From the cell containing the given text, extract its center point as (X, Y) coordinate. 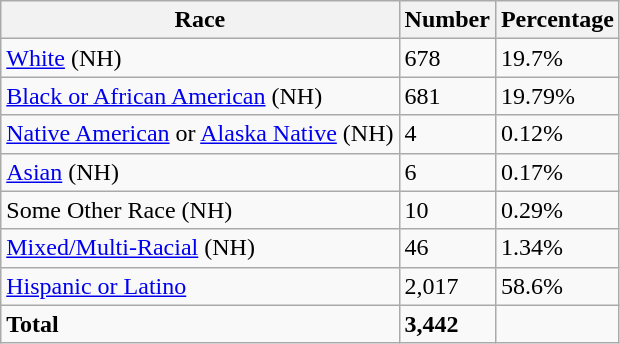
Total (200, 324)
Hispanic or Latino (200, 286)
Black or African American (NH) (200, 96)
2,017 (447, 286)
Race (200, 20)
46 (447, 248)
681 (447, 96)
10 (447, 210)
3,442 (447, 324)
6 (447, 172)
Asian (NH) (200, 172)
1.34% (557, 248)
Native American or Alaska Native (NH) (200, 134)
0.29% (557, 210)
58.6% (557, 286)
678 (447, 58)
0.12% (557, 134)
19.7% (557, 58)
Percentage (557, 20)
0.17% (557, 172)
19.79% (557, 96)
White (NH) (200, 58)
Some Other Race (NH) (200, 210)
Mixed/Multi-Racial (NH) (200, 248)
Number (447, 20)
4 (447, 134)
